Locate the cell with the specified text and output its [x, y] center coordinate. 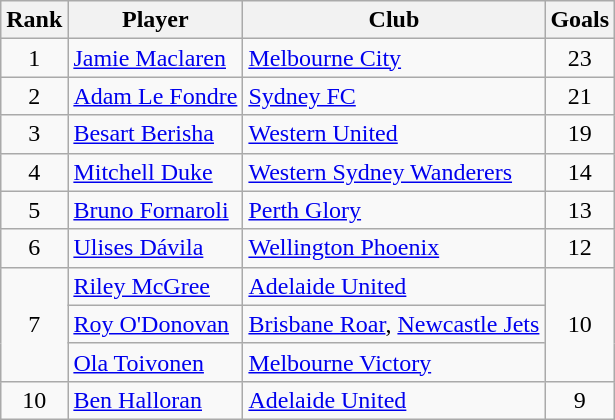
7 [34, 324]
Club [394, 20]
1 [34, 58]
Adam Le Fondre [156, 96]
Ben Halloran [156, 400]
13 [580, 210]
Bruno Fornaroli [156, 210]
Mitchell Duke [156, 172]
Melbourne City [394, 58]
Roy O'Donovan [156, 324]
23 [580, 58]
Melbourne Victory [394, 362]
Western United [394, 134]
Ola Toivonen [156, 362]
9 [580, 400]
14 [580, 172]
Jamie Maclaren [156, 58]
Sydney FC [394, 96]
21 [580, 96]
Goals [580, 20]
4 [34, 172]
Besart Berisha [156, 134]
Riley McGree [156, 286]
Wellington Phoenix [394, 248]
19 [580, 134]
Rank [34, 20]
Ulises Dávila [156, 248]
Brisbane Roar, Newcastle Jets [394, 324]
Player [156, 20]
Perth Glory [394, 210]
5 [34, 210]
12 [580, 248]
3 [34, 134]
2 [34, 96]
Western Sydney Wanderers [394, 172]
6 [34, 248]
